Output the (x, y) coordinate of the center of the cell containing the given text.  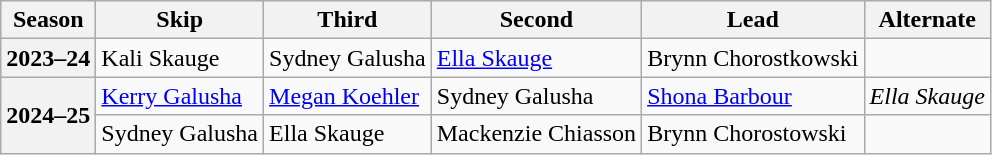
Kali Skauge (180, 58)
Second (536, 20)
Mackenzie Chiasson (536, 134)
Skip (180, 20)
Brynn Chorostkowski (753, 58)
Shona Barbour (753, 96)
Season (48, 20)
Kerry Galusha (180, 96)
Third (348, 20)
2024–25 (48, 115)
Brynn Chorostowski (753, 134)
Lead (753, 20)
Alternate (927, 20)
2023–24 (48, 58)
Megan Koehler (348, 96)
